Scan for the cell matching the given text and deliver its (x, y) coordinate at center. 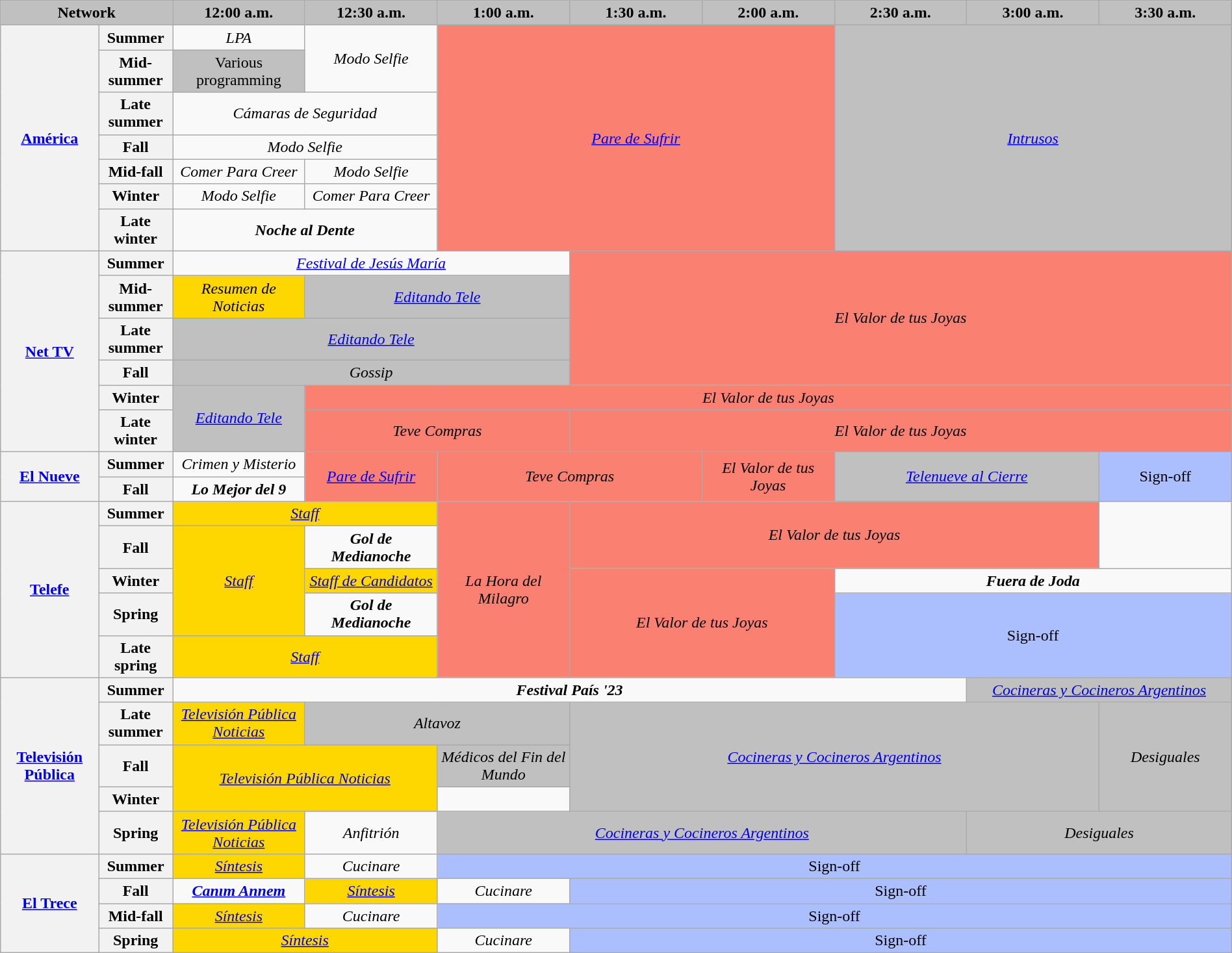
Médicos del Fin del Mundo (504, 765)
Telenueve al Cierre (967, 477)
Noche al Dente (305, 230)
Cámaras de Seguridad (305, 113)
1:00 a.m. (504, 13)
12:00 a.m. (239, 13)
2:30 a.m. (901, 13)
Anfitrión (371, 833)
12:30 a.m. (371, 13)
El Nueve (49, 477)
Late spring (136, 656)
Gossip (372, 372)
El Trece (49, 903)
Festival País '23 (570, 690)
Staff de Candidatos (371, 581)
América (49, 138)
Various programming (239, 71)
Altavoz (437, 724)
Net TV (49, 351)
3:30 a.m. (1165, 13)
Festival de Jesús María (372, 263)
Televisión Pública (49, 765)
LPA (239, 38)
Crimen y Misterio (239, 464)
Network (87, 13)
Intrusos (1033, 138)
3:00 a.m. (1033, 13)
2:00 a.m. (768, 13)
La Hora del Milagro (504, 590)
Telefe (49, 590)
Canım Annem (239, 891)
Resumen de Noticias (239, 296)
Fuera de Joda (1033, 581)
Lo Mejor del 9 (239, 489)
1:30 a.m. (636, 13)
